Return the [X, Y] coordinate for the center point of the cell that contains the specified text.  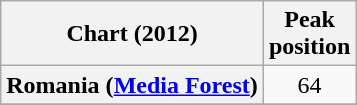
Romania (Media Forest) [132, 85]
64 [309, 85]
Chart (2012) [132, 34]
Peakposition [309, 34]
